Provide the (X, Y) coordinate of the cell's center where the given text is located.  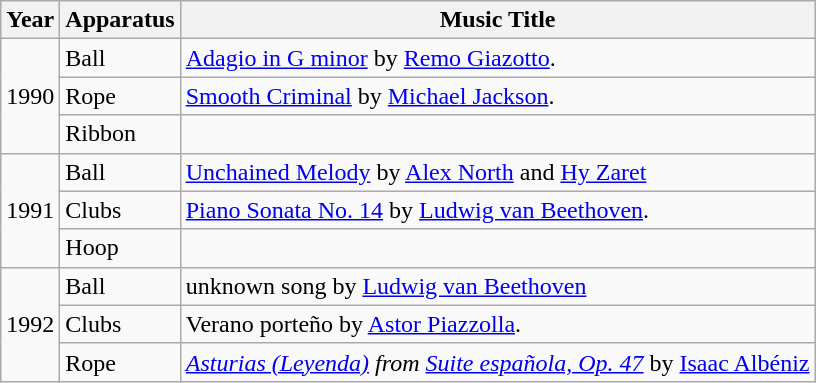
1992 (30, 324)
Asturias (Leyenda) from Suite española, Op. 47 by Isaac Albéniz (498, 362)
Smooth Criminal by Michael Jackson. (498, 96)
Unchained Melody by Alex North and Hy Zaret (498, 172)
Piano Sonata No. 14 by Ludwig van Beethoven. (498, 210)
Adagio in G minor by Remo Giazotto. (498, 58)
1990 (30, 96)
Ribbon (120, 134)
Music Title (498, 20)
unknown song by Ludwig van Beethoven (498, 286)
Hoop (120, 248)
Year (30, 20)
Verano porteño by Astor Piazzolla. (498, 324)
Apparatus (120, 20)
1991 (30, 210)
